Scan for the cell matching the given text and deliver its (X, Y) coordinate at center. 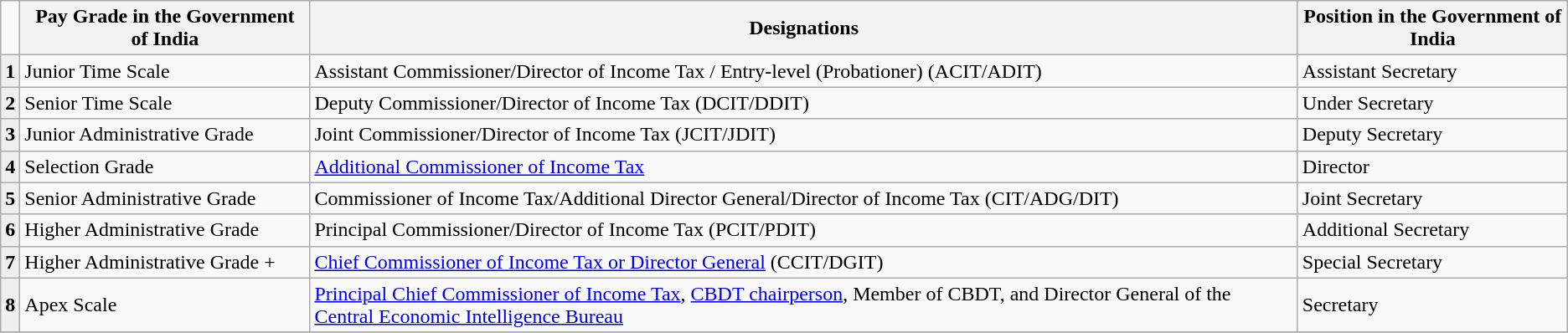
Additional Secretary (1432, 230)
Higher Administrative Grade (165, 230)
Additional Commissioner of Income Tax (804, 166)
Special Secretary (1432, 262)
Senior Administrative Grade (165, 198)
Junior Time Scale (165, 71)
Junior Administrative Grade (165, 135)
Deputy Commissioner/Director of Income Tax (DCIT/DDIT) (804, 103)
Higher Administrative Grade + (165, 262)
Selection Grade (165, 166)
Joint Commissioner/Director of Income Tax (JCIT/JDIT) (804, 135)
8 (10, 305)
Senior Time Scale (165, 103)
Secretary (1432, 305)
Principal Commissioner/Director of Income Tax (PCIT/PDIT) (804, 230)
Pay Grade in the Government of India (165, 28)
Chief Commissioner of Income Tax or Director General (CCIT/DGIT) (804, 262)
Director (1432, 166)
3 (10, 135)
1 (10, 71)
2 (10, 103)
Deputy Secretary (1432, 135)
5 (10, 198)
Designations (804, 28)
Assistant Secretary (1432, 71)
Apex Scale (165, 305)
6 (10, 230)
Assistant Commissioner/Director of Income Tax / Entry-level (Probationer) (ACIT/ADIT) (804, 71)
Commissioner of Income Tax/Additional Director General/Director of Income Tax (CIT/ADG/DIT) (804, 198)
Joint Secretary (1432, 198)
Principal Chief Commissioner of Income Tax, CBDT chairperson, Member of CBDT, and Director General of the Central Economic Intelligence Bureau (804, 305)
7 (10, 262)
Position in the Government of India (1432, 28)
4 (10, 166)
Under Secretary (1432, 103)
